Detect which cell encompasses the target text, then output its (x, y) center coordinate. 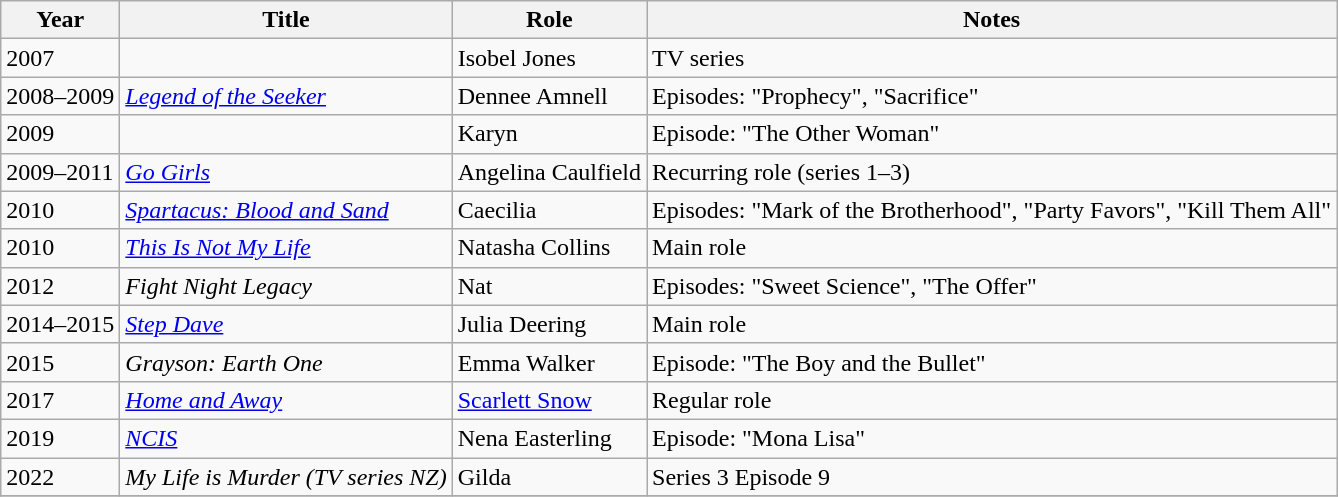
TV series (992, 58)
Go Girls (286, 172)
2009–2011 (60, 172)
2017 (60, 400)
2015 (60, 362)
Spartacus: Blood and Sand (286, 210)
Episodes: "Sweet Science", "The Offer" (992, 286)
Grayson: Earth One (286, 362)
Home and Away (286, 400)
2014–2015 (60, 324)
Legend of the Seeker (286, 96)
Isobel Jones (549, 58)
Emma Walker (549, 362)
My Life is Murder (TV series NZ) (286, 477)
2019 (60, 438)
Karyn (549, 134)
Gilda (549, 477)
2009 (60, 134)
2007 (60, 58)
Caecilia (549, 210)
2008–2009 (60, 96)
Nena Easterling (549, 438)
Angelina Caulfield (549, 172)
Title (286, 20)
Dennee Amnell (549, 96)
2022 (60, 477)
Recurring role (series 1–3) (992, 172)
Episode: "Mona Lisa" (992, 438)
Julia Deering (549, 324)
Episodes: "Mark of the Brotherhood", "Party Favors", "Kill Them All" (992, 210)
Nat (549, 286)
Regular role (992, 400)
Series 3 Episode 9 (992, 477)
NCIS (286, 438)
Episodes: "Prophecy", "Sacrifice" (992, 96)
Scarlett Snow (549, 400)
Step Dave (286, 324)
2012 (60, 286)
Role (549, 20)
Year (60, 20)
Episode: "The Other Woman" (992, 134)
Fight Night Legacy (286, 286)
Episode: "The Boy and the Bullet" (992, 362)
This Is Not My Life (286, 248)
Natasha Collins (549, 248)
Notes (992, 20)
